Identify which cell holds the provided text, then report its [X, Y] central coordinate. 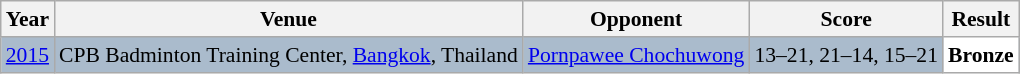
Opponent [636, 19]
13–21, 21–14, 15–21 [846, 55]
Pornpawee Chochuwong [636, 55]
Result [981, 19]
Venue [288, 19]
Bronze [981, 55]
Year [28, 19]
CPB Badminton Training Center, Bangkok, Thailand [288, 55]
Score [846, 19]
2015 [28, 55]
